Locate the cell with the specified text and output its [X, Y] center coordinate. 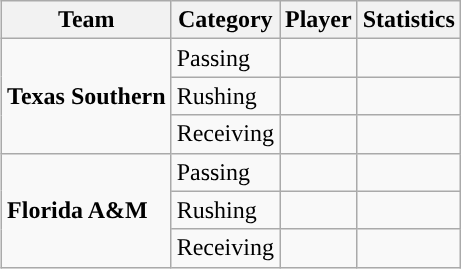
Team [87, 20]
Statistics [408, 20]
Florida A&M [87, 210]
Player [319, 20]
Category [225, 20]
Texas Southern [87, 96]
